Pinpoint the cell where the given text exists, returning its [X, Y] midpoint coordinate. 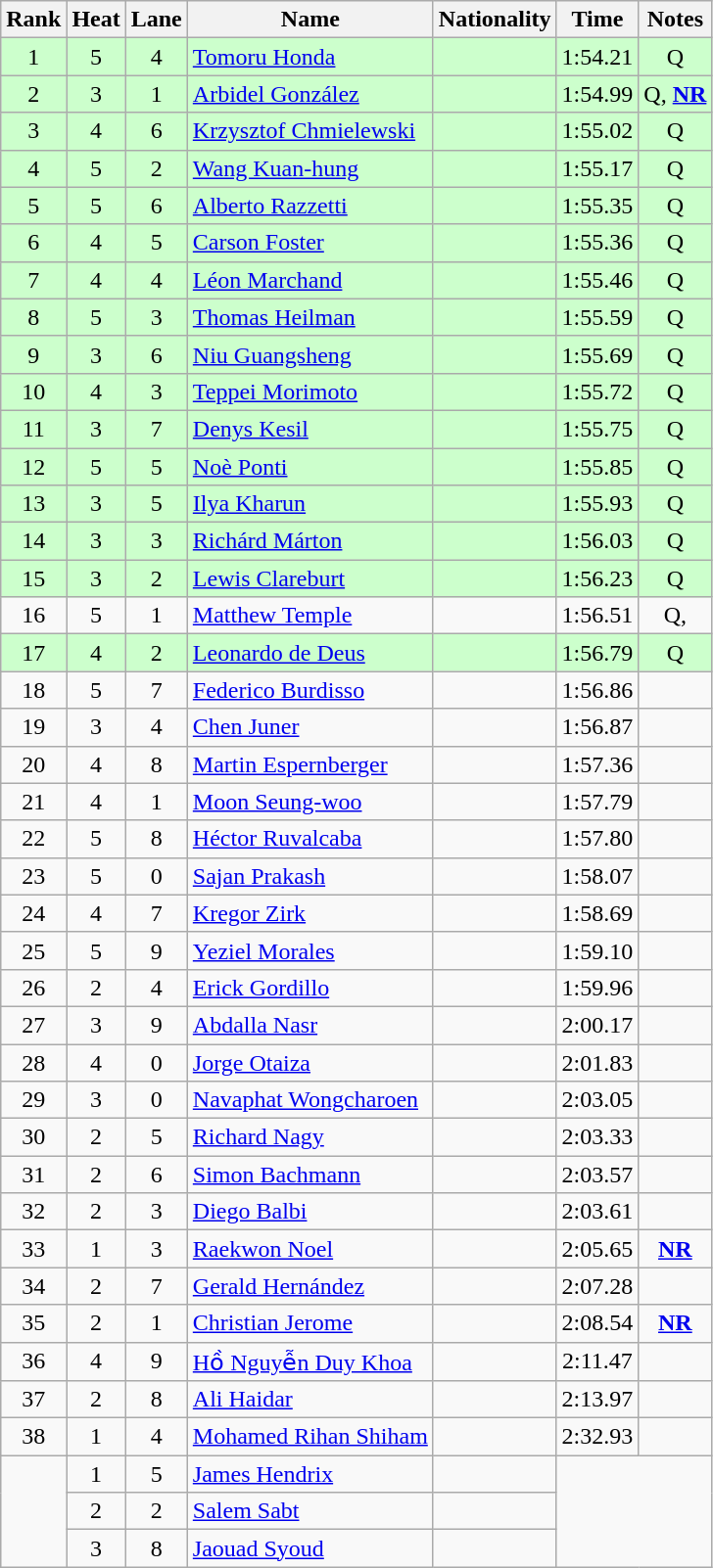
2:13.97 [597, 1400]
Lewis Clareburt [309, 578]
37 [33, 1400]
2:03.57 [597, 1175]
Niu Guangsheng [309, 354]
1:57.80 [597, 839]
Erick Gordillo [309, 988]
1:57.79 [597, 802]
1:58.69 [597, 913]
1:56.51 [597, 616]
Denys Kesil [309, 429]
2:11.47 [597, 1361]
35 [33, 1323]
Mohamed Rihan Shiham [309, 1437]
Federico Burdisso [309, 690]
29 [33, 1100]
Carson Foster [309, 243]
1:55.93 [597, 504]
2:07.28 [597, 1286]
2:01.83 [597, 1062]
Chen Juner [309, 727]
1:59.10 [597, 950]
1:55.85 [597, 467]
Hồ Nguyễn Duy Khoa [309, 1361]
Q, NR [676, 94]
Jorge Otaiza [309, 1062]
13 [33, 504]
Ali Haidar [309, 1400]
2:08.54 [597, 1323]
12 [33, 467]
Time [597, 20]
2:03.05 [597, 1100]
36 [33, 1361]
1:55.02 [597, 131]
1:55.35 [597, 206]
Jaouad Syoud [309, 1548]
Martin Espernberger [309, 764]
34 [33, 1286]
Yeziel Morales [309, 950]
17 [33, 653]
1:56.79 [597, 653]
32 [33, 1212]
30 [33, 1137]
Christian Jerome [309, 1323]
Navaphat Wongcharoen [309, 1100]
24 [33, 913]
19 [33, 727]
Héctor Ruvalcaba [309, 839]
1:56.87 [597, 727]
2:00.17 [597, 1025]
2:32.93 [597, 1437]
Richárd Márton [309, 541]
Ilya Kharun [309, 504]
Sajan Prakash [309, 876]
Heat [96, 20]
Moon Seung-woo [309, 802]
28 [33, 1062]
31 [33, 1175]
26 [33, 988]
Leonardo de Deus [309, 653]
Noè Ponti [309, 467]
Tomoru Honda [309, 57]
1:54.99 [597, 94]
1:55.46 [597, 280]
22 [33, 839]
1:56.86 [597, 690]
18 [33, 690]
Krzysztof Chmielewski [309, 131]
James Hendrix [309, 1474]
Lane [157, 20]
Wang Kuan-hung [309, 168]
Notes [676, 20]
10 [33, 392]
14 [33, 541]
Gerald Hernández [309, 1286]
1:55.17 [597, 168]
Arbidel González [309, 94]
1:56.23 [597, 578]
23 [33, 876]
27 [33, 1025]
1:55.59 [597, 317]
Matthew Temple [309, 616]
25 [33, 950]
1:58.07 [597, 876]
Alberto Razzetti [309, 206]
Salem Sabt [309, 1511]
Teppei Morimoto [309, 392]
Thomas Heilman [309, 317]
2:05.65 [597, 1249]
Rank [33, 20]
1:57.36 [597, 764]
Richard Nagy [309, 1137]
1:59.96 [597, 988]
15 [33, 578]
1:55.75 [597, 429]
Name [309, 20]
1:56.03 [597, 541]
1:55.36 [597, 243]
Nationality [495, 20]
Q, [676, 616]
38 [33, 1437]
33 [33, 1249]
2:03.33 [597, 1137]
Kregor Zirk [309, 913]
Raekwon Noel [309, 1249]
2:03.61 [597, 1212]
Diego Balbi [309, 1212]
Léon Marchand [309, 280]
Abdalla Nasr [309, 1025]
1:55.69 [597, 354]
1:55.72 [597, 392]
21 [33, 802]
1:54.21 [597, 57]
16 [33, 616]
20 [33, 764]
Simon Bachmann [309, 1175]
11 [33, 429]
